Locate the cell with the specified text and output its (x, y) center coordinate. 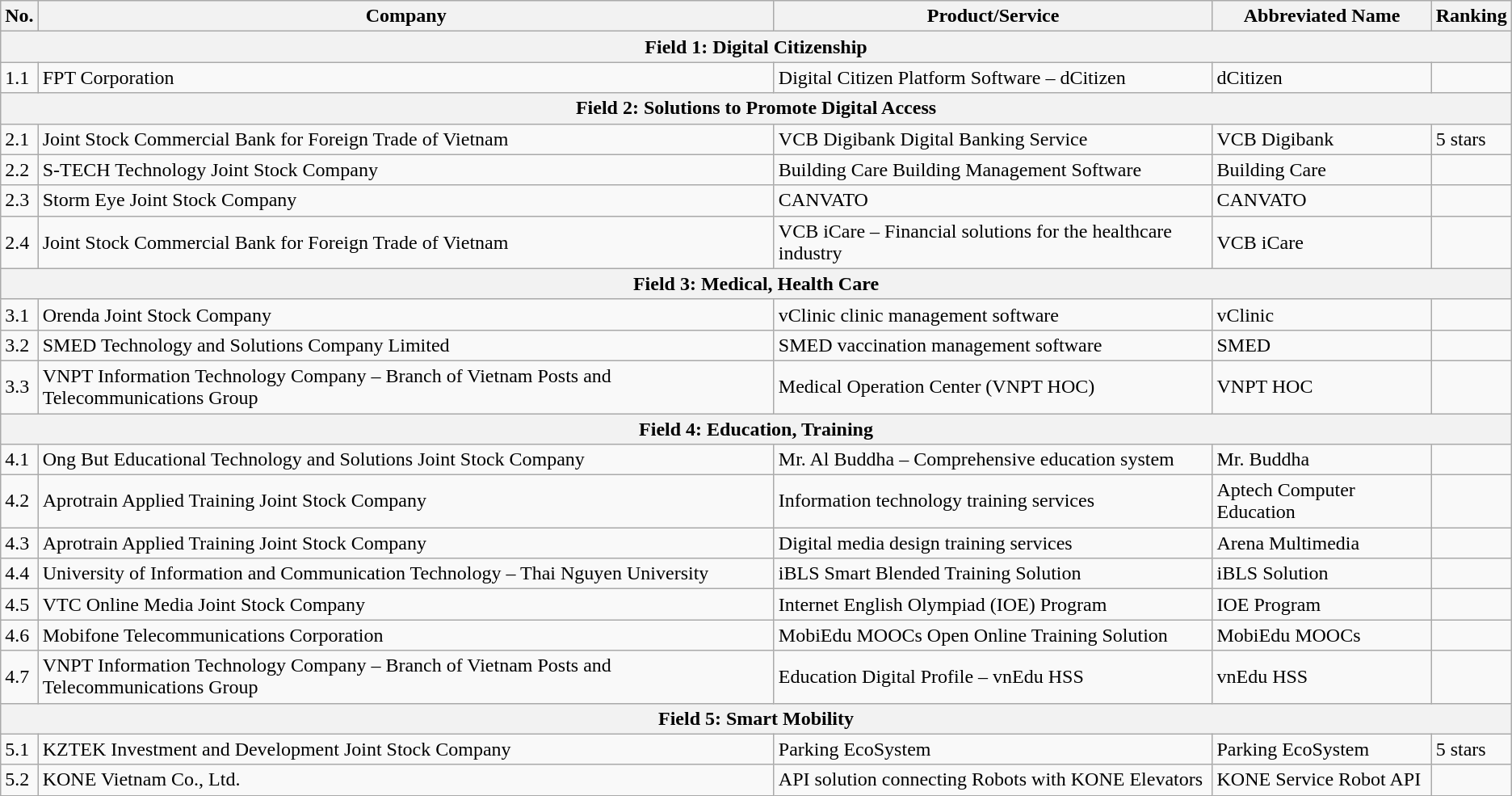
KZTEK Investment and Development Joint Stock Company (405, 749)
No. (19, 16)
Mobifone Telecommunications Corporation (405, 635)
MobiEdu MOOCs Open Online Training Solution (993, 635)
4.5 (19, 604)
vClinic clinic management software (993, 314)
S-TECH Technology Joint Stock Company (405, 170)
4.6 (19, 635)
MobiEdu MOOCs (1321, 635)
4.3 (19, 543)
Digital media design training services (993, 543)
Field 2: Solutions to Promote Digital Access (756, 108)
5.1 (19, 749)
vnEdu HSS (1321, 677)
Digital Citizen Platform Software – dCitizen (993, 78)
KONE Service Robot API (1321, 780)
3.2 (19, 345)
2.3 (19, 200)
2.4 (19, 242)
VCB Digibank Digital Banking Service (993, 139)
Education Digital Profile – vnEdu HSS (993, 677)
Ong But Educational Technology and Solutions Joint Stock Company (405, 460)
Field 3: Medical, Health Care (756, 284)
4.7 (19, 677)
Company (405, 16)
Medical Operation Center (VNPT HOC) (993, 386)
Product/Service (993, 16)
Ranking (1472, 16)
Mr. Buddha (1321, 460)
API solution connecting Robots with KONE Elevators (993, 780)
5.2 (19, 780)
VTC Online Media Joint Stock Company (405, 604)
FPT Corporation (405, 78)
University of Information and Communication Technology – Thai Nguyen University (405, 574)
Field 1: Digital Citizenship (756, 47)
2.2 (19, 170)
Building Care (1321, 170)
4.4 (19, 574)
Storm Eye Joint Stock Company (405, 200)
vClinic (1321, 314)
Internet English Olympiad (IOE) Program (993, 604)
VCB iCare – Financial solutions for the healthcare industry (993, 242)
Field 5: Smart Mobility (756, 718)
Field 4: Education, Training (756, 429)
Mr. Al Buddha – Comprehensive education system (993, 460)
SMED vaccination management software (993, 345)
VCB iCare (1321, 242)
dCitizen (1321, 78)
1.1 (19, 78)
iBLS Smart Blended Training Solution (993, 574)
Building Care Building Management Software (993, 170)
iBLS Solution (1321, 574)
VNPT HOC (1321, 386)
Abbreviated Name (1321, 16)
3.1 (19, 314)
2.1 (19, 139)
KONE Vietnam Co., Ltd. (405, 780)
SMED Technology and Solutions Company Limited (405, 345)
VCB Digibank (1321, 139)
Orenda Joint Stock Company (405, 314)
3.3 (19, 386)
Arena Multimedia (1321, 543)
IOE Program (1321, 604)
4.2 (19, 501)
Information technology training services (993, 501)
SMED (1321, 345)
4.1 (19, 460)
Aptech Computer Education (1321, 501)
